Locate the cell with the specified text and output its (x, y) center coordinate. 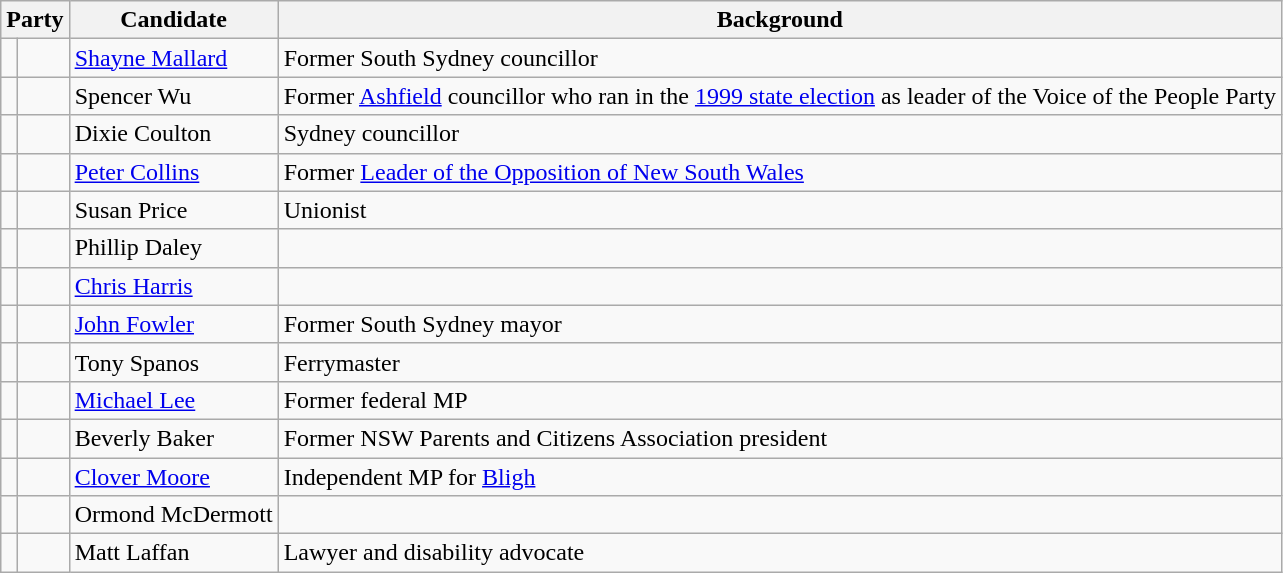
Susan Price (174, 210)
Ferrymaster (780, 362)
Unionist (780, 210)
Background (780, 20)
Former Ashfield councillor who ran in the 1999 state election as leader of the Voice of the People Party (780, 96)
Ormond McDermott (174, 515)
Independent MP for Bligh (780, 477)
Candidate (174, 20)
Beverly Baker (174, 438)
Chris Harris (174, 286)
Dixie Coulton (174, 134)
Sydney councillor (780, 134)
John Fowler (174, 324)
Michael Lee (174, 400)
Former federal MP (780, 400)
Peter Collins (174, 172)
Phillip Daley (174, 248)
Spencer Wu (174, 96)
Shayne Mallard (174, 58)
Former South Sydney councillor (780, 58)
Lawyer and disability advocate (780, 553)
Clover Moore (174, 477)
Former Leader of the Opposition of New South Wales (780, 172)
Former NSW Parents and Citizens Association president (780, 438)
Tony Spanos (174, 362)
Party (35, 20)
Former South Sydney mayor (780, 324)
Matt Laffan (174, 553)
